Determine the (x, y) coordinate at the center of the cell enclosing the given text.  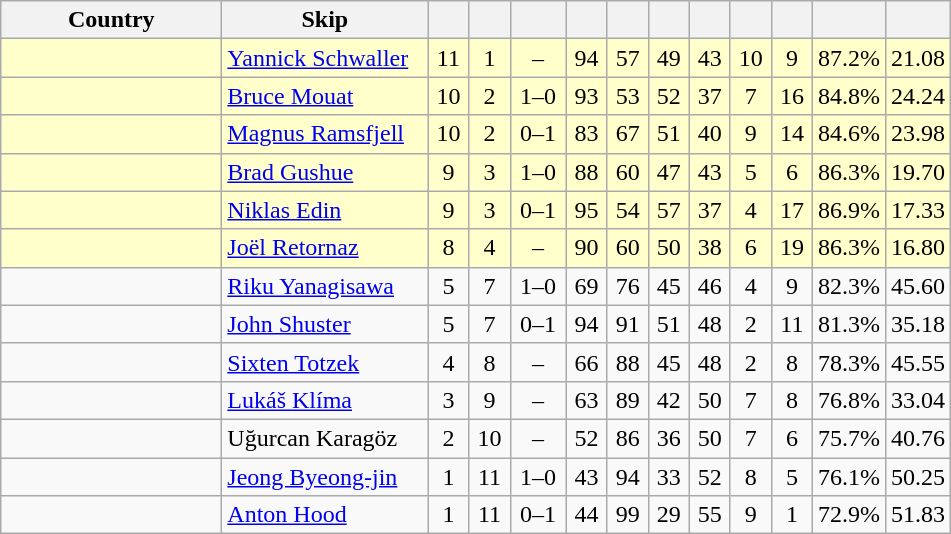
35.18 (918, 324)
23.98 (918, 134)
76 (628, 286)
24.24 (918, 96)
82.3% (848, 286)
42 (668, 400)
Joël Retornaz (325, 248)
Brad Gushue (325, 172)
40.76 (918, 438)
Lukáš Klíma (325, 400)
Skip (325, 20)
49 (668, 58)
16 (792, 96)
38 (710, 248)
90 (586, 248)
84.8% (848, 96)
84.6% (848, 134)
46 (710, 286)
76.1% (848, 477)
54 (628, 210)
86.9% (848, 210)
29 (668, 515)
19.70 (918, 172)
33 (668, 477)
78.3% (848, 362)
86 (628, 438)
89 (628, 400)
Bruce Mouat (325, 96)
Anton Hood (325, 515)
Jeong Byeong-jin (325, 477)
63 (586, 400)
Magnus Ramsfjell (325, 134)
21.08 (918, 58)
45.60 (918, 286)
67 (628, 134)
69 (586, 286)
45.55 (918, 362)
14 (792, 134)
36 (668, 438)
91 (628, 324)
75.7% (848, 438)
76.8% (848, 400)
Yannick Schwaller (325, 58)
50.25 (918, 477)
17.33 (918, 210)
19 (792, 248)
17 (792, 210)
93 (586, 96)
44 (586, 515)
40 (710, 134)
99 (628, 515)
33.04 (918, 400)
16.80 (918, 248)
John Shuster (325, 324)
Riku Yanagisawa (325, 286)
Sixten Totzek (325, 362)
66 (586, 362)
Niklas Edin (325, 210)
Uğurcan Karagöz (325, 438)
87.2% (848, 58)
Country (112, 20)
81.3% (848, 324)
83 (586, 134)
53 (628, 96)
72.9% (848, 515)
95 (586, 210)
51.83 (918, 515)
47 (668, 172)
55 (710, 515)
